Find where the given text appears and provide that cell's center as [X, Y] coordinate. 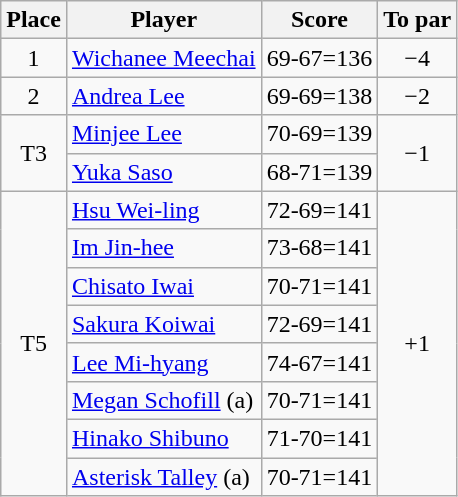
68-71=139 [320, 172]
Yuka Saso [164, 172]
Sakura Koiwai [164, 324]
Wichanee Meechai [164, 58]
−4 [418, 58]
−2 [418, 96]
Hsu Wei-ling [164, 210]
Hinako Shibuno [164, 438]
Minjee Lee [164, 134]
71-70=141 [320, 438]
70-69=139 [320, 134]
Andrea Lee [164, 96]
T5 [34, 343]
Megan Schofill (a) [164, 400]
Score [320, 20]
2 [34, 96]
1 [34, 58]
69-69=138 [320, 96]
To par [418, 20]
69-67=136 [320, 58]
Place [34, 20]
73-68=141 [320, 248]
+1 [418, 343]
−1 [418, 153]
Chisato Iwai [164, 286]
74-67=141 [320, 362]
Asterisk Talley (a) [164, 477]
Lee Mi-hyang [164, 362]
Im Jin-hee [164, 248]
T3 [34, 153]
Player [164, 20]
